From the cell containing the given text, extract its center point as (x, y) coordinate. 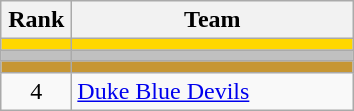
4 (36, 91)
Duke Blue Devils (212, 91)
Team (212, 20)
Rank (36, 20)
